Identify which cell holds the provided text, then report its (x, y) central coordinate. 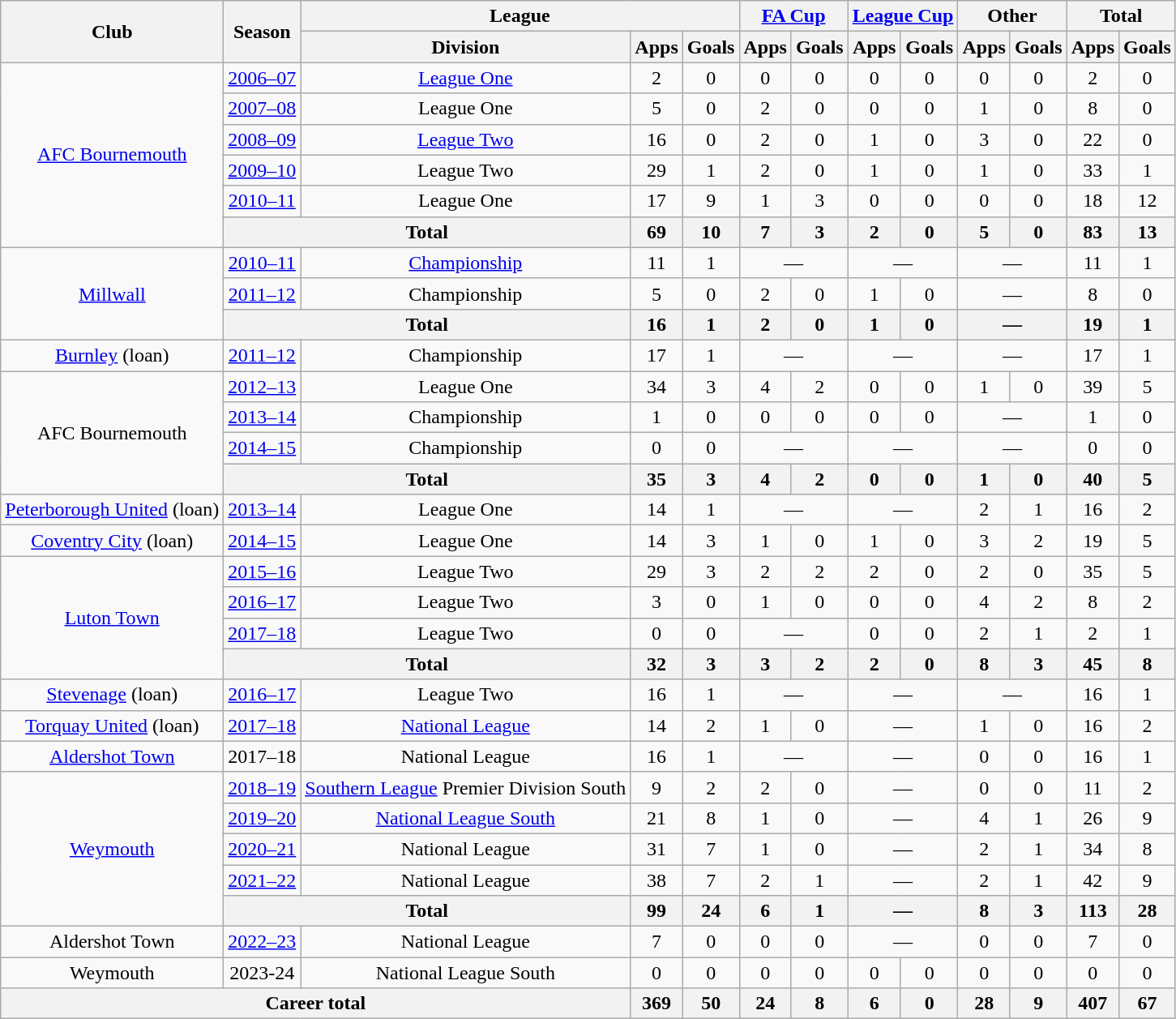
Season (263, 32)
32 (656, 664)
2008–09 (263, 139)
2018–19 (263, 787)
2020–21 (263, 849)
Other (1012, 16)
31 (656, 849)
12 (1148, 201)
2007–08 (263, 109)
113 (1093, 911)
38 (656, 880)
2019–20 (263, 818)
2006–07 (263, 78)
99 (656, 911)
Southern League Premier Division South (465, 787)
407 (1093, 1004)
18 (1093, 201)
FA Cup (793, 16)
50 (711, 1004)
33 (1093, 170)
26 (1093, 818)
Burnley (loan) (112, 355)
Division (465, 47)
Peterborough United (loan) (112, 510)
10 (711, 232)
45 (1093, 664)
13 (1148, 232)
40 (1093, 479)
League (520, 16)
69 (656, 232)
League Cup (903, 16)
39 (1093, 387)
2009–10 (263, 170)
2023-24 (263, 973)
21 (656, 818)
2021–22 (263, 880)
Career total (316, 1004)
42 (1093, 880)
Club (112, 32)
Coventry City (loan) (112, 541)
2012–13 (263, 387)
2015–16 (263, 572)
Millwall (112, 293)
Torquay United (loan) (112, 726)
83 (1093, 232)
2022–23 (263, 942)
Luton Town (112, 618)
22 (1093, 139)
369 (656, 1004)
Stevenage (loan) (112, 695)
67 (1148, 1004)
